Extract the [x, y] coordinate from the center of the cell holding the provided text.  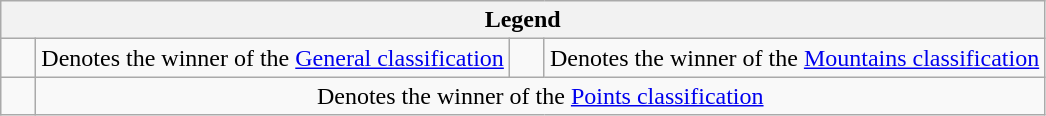
Denotes the winner of the Mountains classification [794, 58]
Legend [523, 20]
Denotes the winner of the General classification [273, 58]
Denotes the winner of the Points classification [540, 96]
